Find where the given text appears and provide that cell's center as (X, Y) coordinate. 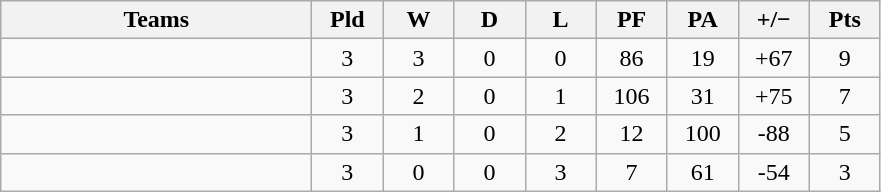
Pts (844, 20)
19 (702, 58)
-88 (774, 134)
-54 (774, 172)
+75 (774, 96)
100 (702, 134)
+67 (774, 58)
5 (844, 134)
PF (632, 20)
61 (702, 172)
L (560, 20)
Pld (348, 20)
9 (844, 58)
PA (702, 20)
12 (632, 134)
D (490, 20)
31 (702, 96)
106 (632, 96)
W (418, 20)
+/− (774, 20)
Teams (156, 20)
86 (632, 58)
